Find where the given text appears and provide that cell's center as [x, y] coordinate. 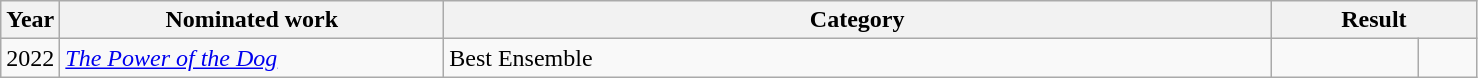
Result [1374, 20]
2022 [30, 58]
Category [858, 20]
Best Ensemble [858, 58]
Nominated work [252, 20]
The Power of the Dog [252, 58]
Year [30, 20]
